Scan for the cell matching the given text and deliver its (x, y) coordinate at center. 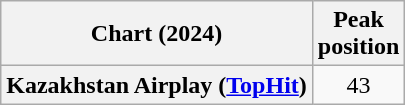
43 (358, 85)
Peakposition (358, 34)
Kazakhstan Airplay (TopHit) (157, 85)
Chart (2024) (157, 34)
